Find where the given text appears and provide that cell's center as (X, Y) coordinate. 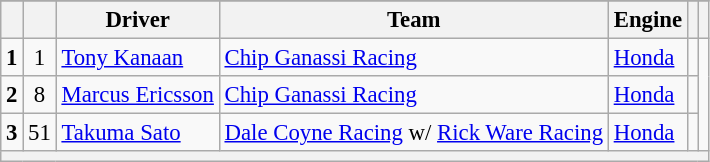
Driver (138, 20)
Marcus Ericsson (138, 95)
Takuma Sato (138, 133)
51 (40, 133)
8 (40, 95)
Dale Coyne Racing w/ Rick Ware Racing (414, 133)
3 (12, 133)
2 (12, 95)
Engine (648, 20)
Team (414, 20)
Tony Kanaan (138, 58)
